Determine the (X, Y) coordinate at the center of the cell enclosing the given text.  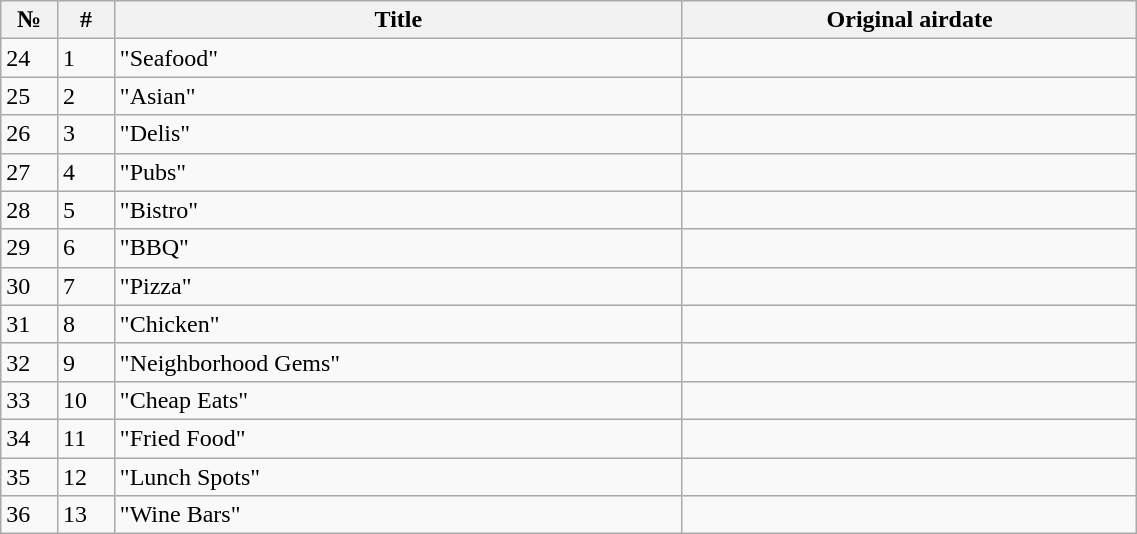
27 (30, 172)
24 (30, 58)
26 (30, 134)
# (86, 20)
"Seafood" (398, 58)
Title (398, 20)
25 (30, 96)
10 (86, 400)
2 (86, 96)
29 (30, 248)
"BBQ" (398, 248)
7 (86, 286)
33 (30, 400)
1 (86, 58)
"Fried Food" (398, 438)
6 (86, 248)
9 (86, 362)
5 (86, 210)
"Chicken" (398, 324)
"Lunch Spots" (398, 477)
28 (30, 210)
8 (86, 324)
"Neighborhood Gems" (398, 362)
3 (86, 134)
31 (30, 324)
30 (30, 286)
"Delis" (398, 134)
32 (30, 362)
13 (86, 515)
36 (30, 515)
Original airdate (909, 20)
35 (30, 477)
4 (86, 172)
"Pizza" (398, 286)
11 (86, 438)
"Pubs" (398, 172)
12 (86, 477)
"Cheap Eats" (398, 400)
№ (30, 20)
"Wine Bars" (398, 515)
"Bistro" (398, 210)
"Asian" (398, 96)
34 (30, 438)
